For the text-containing cell, return its midpoint in (X, Y) coordinate format. 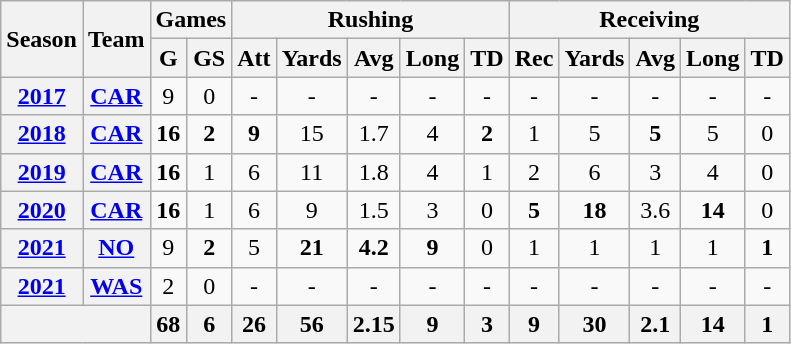
1.5 (374, 210)
2.1 (656, 324)
Team (116, 39)
Rushing (370, 20)
68 (168, 324)
Rec (534, 58)
15 (312, 134)
Season (42, 39)
3.6 (656, 210)
2019 (42, 172)
30 (594, 324)
NO (116, 248)
G (168, 58)
WAS (116, 286)
18 (594, 210)
1.8 (374, 172)
2017 (42, 96)
2.15 (374, 324)
2018 (42, 134)
GS (210, 58)
2020 (42, 210)
1.7 (374, 134)
Receiving (649, 20)
4.2 (374, 248)
11 (312, 172)
56 (312, 324)
21 (312, 248)
Att (254, 58)
26 (254, 324)
Games (191, 20)
